For the text-containing cell, return its midpoint in [x, y] coordinate format. 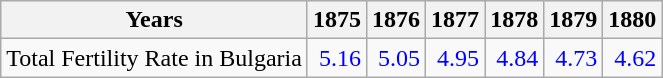
1878 [514, 20]
1876 [396, 20]
5.16 [336, 58]
4.62 [632, 58]
5.05 [396, 58]
1879 [574, 20]
4.95 [456, 58]
4.73 [574, 58]
4.84 [514, 58]
1880 [632, 20]
1875 [336, 20]
Years [154, 20]
Total Fertility Rate in Bulgaria [154, 58]
1877 [456, 20]
